Extract the [X, Y] coordinate from the center of the cell holding the provided text.  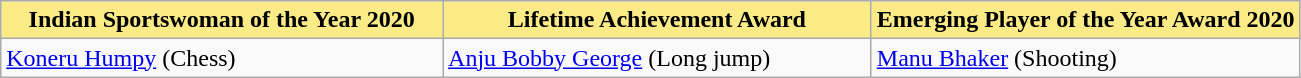
Lifetime Achievement Award [658, 20]
Koneru Humpy (Chess) [222, 58]
Emerging Player of the Year Award 2020 [1086, 20]
Anju Bobby George (Long jump) [658, 58]
Manu Bhaker (Shooting) [1086, 58]
Indian Sportswoman of the Year 2020 [222, 20]
